Search for the cell housing the specified text and yield its [x, y] center coordinate. 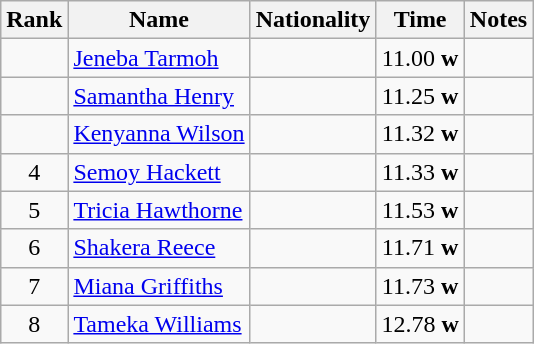
7 [34, 286]
11.71 w [420, 248]
Time [420, 20]
Samantha Henry [159, 96]
4 [34, 172]
11.73 w [420, 286]
8 [34, 324]
12.78 w [420, 324]
11.32 w [420, 134]
Rank [34, 20]
6 [34, 248]
5 [34, 210]
Tameka Williams [159, 324]
Jeneba Tarmoh [159, 58]
11.25 w [420, 96]
11.33 w [420, 172]
Nationality [313, 20]
Miana Griffiths [159, 286]
11.53 w [420, 210]
Tricia Hawthorne [159, 210]
Shakera Reece [159, 248]
Name [159, 20]
11.00 w [420, 58]
Notes [498, 20]
Kenyanna Wilson [159, 134]
Semoy Hackett [159, 172]
